Pinpoint the cell where the given text exists, returning its [X, Y] midpoint coordinate. 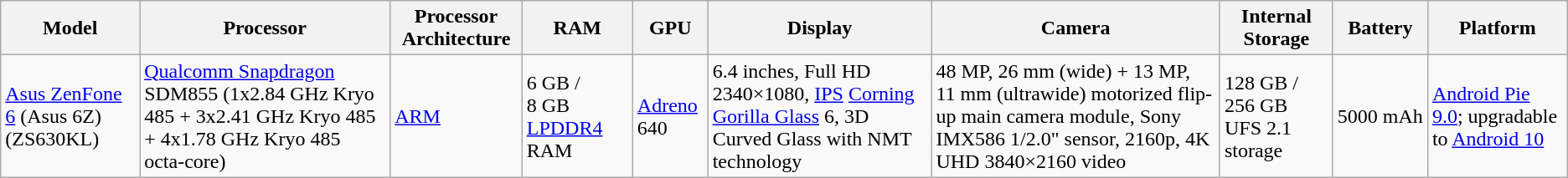
Android Pie 9.0; upgradable to Android 10 [1498, 116]
Internal Storage [1277, 28]
ARM [456, 116]
Camera [1075, 28]
RAM [577, 28]
Battery [1380, 28]
6.4 inches, Full HD 2340×1080, IPS Corning Gorilla Glass 6, 3D Curved Glass with NMT technology [819, 116]
Qualcomm Snapdragon SDM855 (1x2.84 GHz Kryo 485 + 3x2.41 GHz Kryo 485 + 4x1.78 GHz Kryo 485 octa-core) [265, 116]
Adreno 640 [670, 116]
5000 mAh [1380, 116]
Processor Architecture [456, 28]
48 MP, 26 mm (wide) + 13 MP, 11 mm (ultrawide) motorized flip-up main camera module, Sony IMX586 1/2.0" sensor, 2160p, 4K UHD 3840×2160 video [1075, 116]
Display [819, 28]
Asus ZenFone 6 (Asus 6Z) (ZS630KL) [70, 116]
Processor [265, 28]
Platform [1498, 28]
GPU [670, 28]
6 GB / 8 GB LPDDR4 RAM [577, 116]
Model [70, 28]
128 GB / 256 GB UFS 2.1 storage [1277, 116]
